Determine the (x, y) coordinate at the center of the cell enclosing the given text.  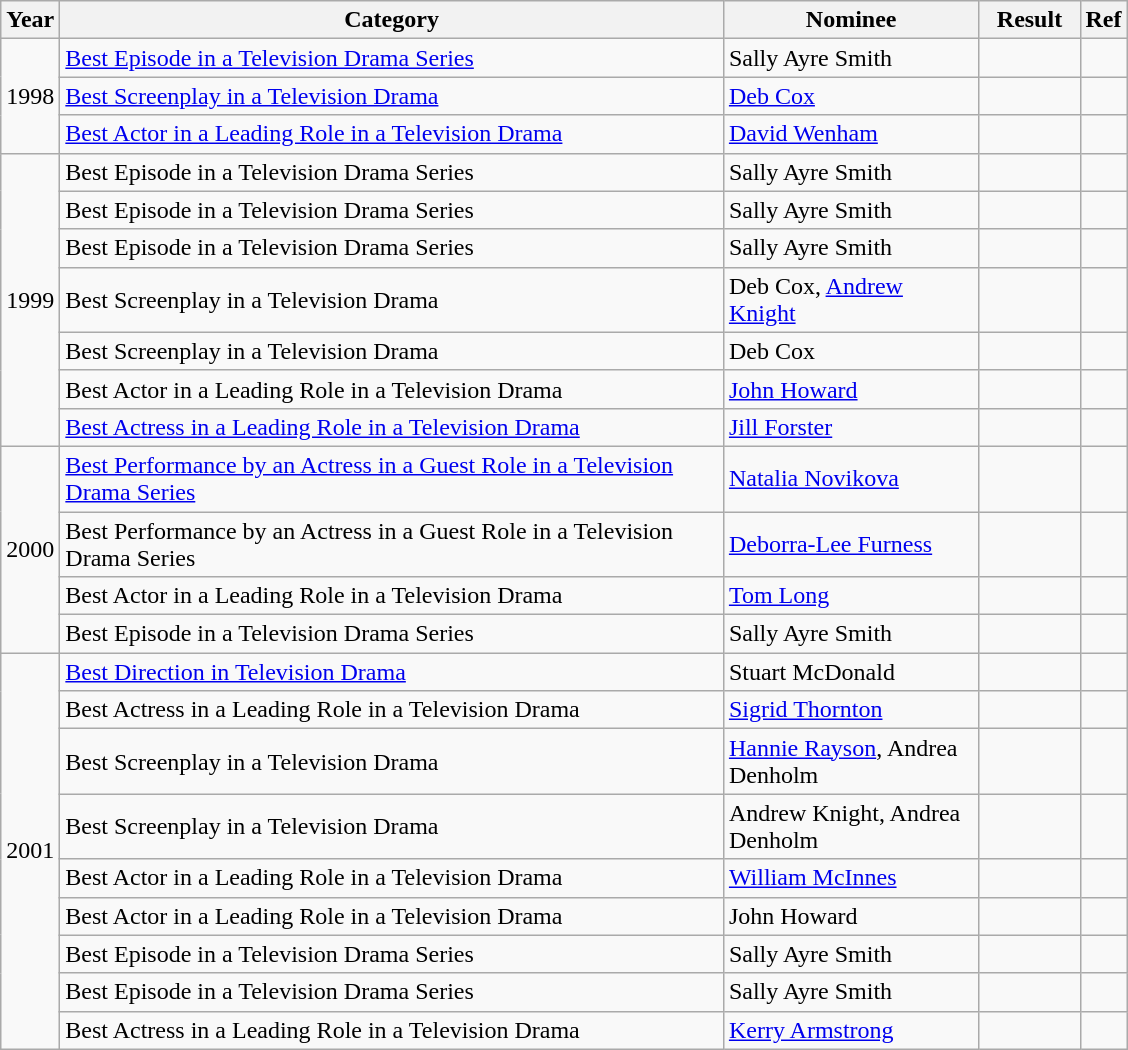
William McInnes (851, 878)
Result (1030, 20)
Tom Long (851, 596)
1999 (30, 300)
Kerry Armstrong (851, 1030)
Best Direction in Television Drama (392, 672)
Sigrid Thornton (851, 710)
2001 (30, 852)
Jill Forster (851, 427)
Hannie Rayson, Andrea Denholm (851, 762)
Year (30, 20)
Ref (1104, 20)
David Wenham (851, 134)
Nominee (851, 20)
Andrew Knight, Andrea Denholm (851, 826)
2000 (30, 549)
Category (392, 20)
Deborra-Lee Furness (851, 544)
Stuart McDonald (851, 672)
1998 (30, 96)
Deb Cox, Andrew Knight (851, 300)
Natalia Novikova (851, 478)
